Search for the cell housing the specified text and yield its (x, y) center coordinate. 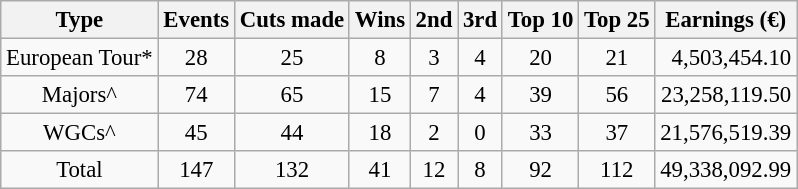
65 (292, 95)
147 (196, 170)
18 (380, 133)
3rd (480, 20)
12 (434, 170)
Majors^ (80, 95)
European Tour* (80, 58)
44 (292, 133)
20 (540, 58)
25 (292, 58)
132 (292, 170)
92 (540, 170)
Wins (380, 20)
4,503,454.10 (726, 58)
33 (540, 133)
45 (196, 133)
Top 25 (617, 20)
56 (617, 95)
Events (196, 20)
2 (434, 133)
Earnings (€) (726, 20)
37 (617, 133)
112 (617, 170)
2nd (434, 20)
Type (80, 20)
21 (617, 58)
3 (434, 58)
15 (380, 95)
WGCs^ (80, 133)
21,576,519.39 (726, 133)
Top 10 (540, 20)
Total (80, 170)
74 (196, 95)
39 (540, 95)
28 (196, 58)
23,258,119.50 (726, 95)
49,338,092.99 (726, 170)
41 (380, 170)
Cuts made (292, 20)
0 (480, 133)
7 (434, 95)
